Capture the cell that displays the provided text and extract its [X, Y] central coordinate. 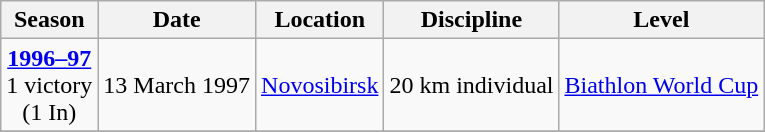
Discipline [472, 20]
20 km individual [472, 85]
Date [177, 20]
Novosibirsk [320, 85]
Biathlon World Cup [662, 85]
1996–97 1 victory (1 In) [50, 85]
Level [662, 20]
Season [50, 20]
Location [320, 20]
13 March 1997 [177, 85]
